Pinpoint the cell where the given text exists, returning its [x, y] midpoint coordinate. 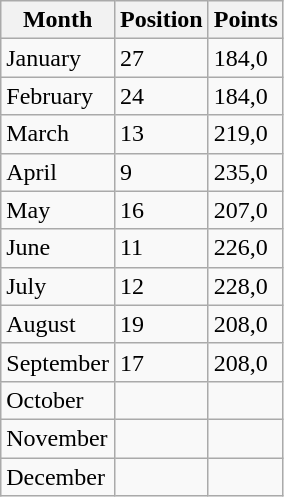
April [58, 172]
August [58, 324]
226,0 [246, 248]
13 [161, 134]
12 [161, 286]
16 [161, 210]
235,0 [246, 172]
Month [58, 20]
July [58, 286]
February [58, 96]
September [58, 362]
219,0 [246, 134]
228,0 [246, 286]
January [58, 58]
24 [161, 96]
17 [161, 362]
9 [161, 172]
June [58, 248]
March [58, 134]
Points [246, 20]
27 [161, 58]
May [58, 210]
11 [161, 248]
207,0 [246, 210]
19 [161, 324]
October [58, 400]
Position [161, 20]
November [58, 438]
December [58, 477]
